Identify which cell holds the provided text, then report its (X, Y) central coordinate. 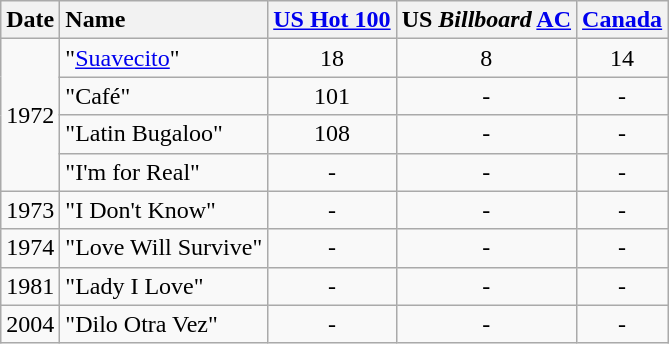
US Billboard AC (486, 20)
US Hot 100 (332, 20)
8 (486, 58)
2004 (30, 324)
Date (30, 20)
Canada (622, 20)
Name (164, 20)
14 (622, 58)
1973 (30, 210)
108 (332, 134)
18 (332, 58)
"Lady I Love" (164, 286)
1981 (30, 286)
"Latin Bugaloo" (164, 134)
"Suavecito" (164, 58)
"Love Will Survive" (164, 248)
"Café" (164, 96)
1972 (30, 115)
101 (332, 96)
"Dilo Otra Vez" (164, 324)
1974 (30, 248)
"I Don't Know" (164, 210)
"I'm for Real" (164, 172)
